Output the (x, y) coordinate of the center of the cell containing the given text.  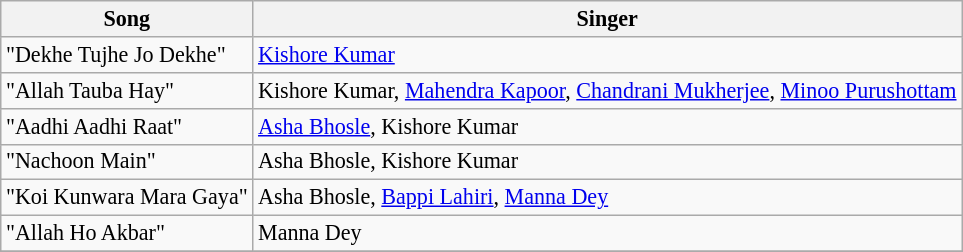
Kishore Kumar, Mahendra Kapoor, Chandrani Mukherjee, Minoo Purushottam (608, 90)
"Nachoon Main" (127, 162)
"Aadhi Aadhi Raat" (127, 126)
"Allah Ho Akbar" (127, 233)
"Dekhe Tujhe Jo Dekhe" (127, 54)
Manna Dey (608, 233)
Song (127, 18)
"Allah Tauba Hay" (127, 90)
"Koi Kunwara Mara Gaya" (127, 198)
Kishore Kumar (608, 54)
Asha Bhosle, Bappi Lahiri, Manna Dey (608, 198)
Singer (608, 18)
